Output the [X, Y] coordinate of the center of the cell containing the given text.  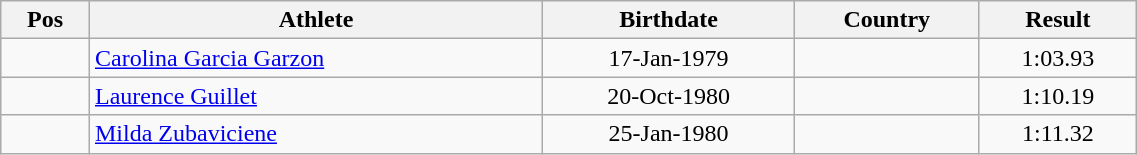
Birthdate [669, 20]
1:03.93 [1058, 58]
20-Oct-1980 [669, 96]
Milda Zubaviciene [316, 134]
17-Jan-1979 [669, 58]
Athlete [316, 20]
Carolina Garcia Garzon [316, 58]
Laurence Guillet [316, 96]
25-Jan-1980 [669, 134]
Result [1058, 20]
1:10.19 [1058, 96]
Pos [46, 20]
1:11.32 [1058, 134]
Country [887, 20]
